Scan for the cell matching the given text and deliver its [x, y] coordinate at center. 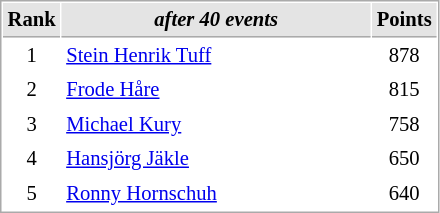
Ronny Hornschuh [216, 194]
3 [32, 124]
650 [404, 158]
Points [404, 20]
878 [404, 56]
Stein Henrik Tuff [216, 56]
Hansjörg Jäkle [216, 158]
5 [32, 194]
640 [404, 194]
Rank [32, 20]
after 40 events [216, 20]
Frode Håre [216, 90]
2 [32, 90]
758 [404, 124]
4 [32, 158]
1 [32, 56]
815 [404, 90]
Michael Kury [216, 124]
